For the text-containing cell, return its midpoint in [x, y] coordinate format. 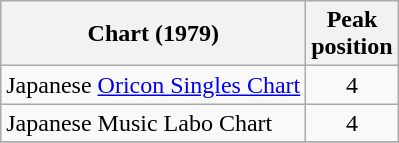
Peakposition [352, 34]
Japanese Oricon Singles Chart [154, 85]
Chart (1979) [154, 34]
Japanese Music Labo Chart [154, 123]
